Scan for the cell matching the given text and deliver its [x, y] coordinate at center. 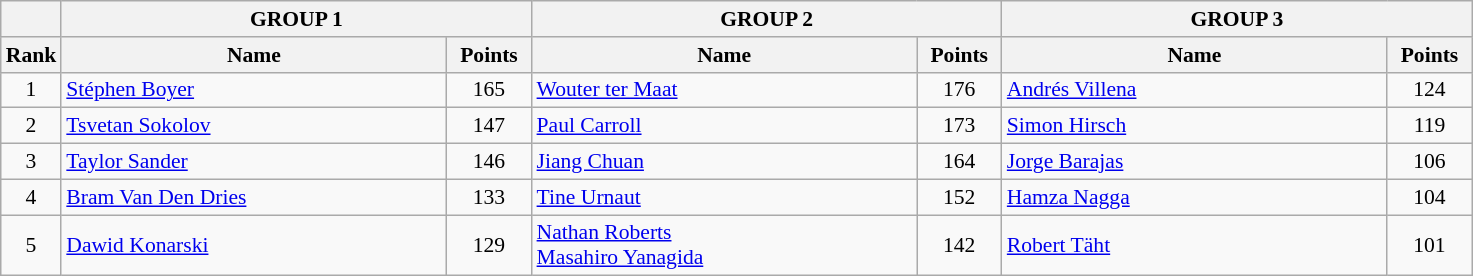
Stéphen Boyer [254, 90]
1 [32, 90]
124 [1430, 90]
104 [1430, 197]
Hamza Nagga [1194, 197]
176 [960, 90]
3 [32, 162]
4 [32, 197]
101 [1430, 246]
Taylor Sander [254, 162]
173 [960, 126]
Paul Carroll [724, 126]
142 [960, 246]
119 [1430, 126]
106 [1430, 162]
Andrés Villena [1194, 90]
Dawid Konarski [254, 246]
Tsvetan Sokolov [254, 126]
Simon Hirsch [1194, 126]
2 [32, 126]
GROUP 3 [1237, 19]
146 [488, 162]
5 [32, 246]
GROUP 2 [767, 19]
165 [488, 90]
Jiang Chuan [724, 162]
Robert Täht [1194, 246]
GROUP 1 [296, 19]
Wouter ter Maat [724, 90]
133 [488, 197]
147 [488, 126]
Bram Van Den Dries [254, 197]
Jorge Barajas [1194, 162]
129 [488, 246]
152 [960, 197]
164 [960, 162]
Rank [32, 55]
Nathan Roberts Masahiro Yanagida [724, 246]
Tine Urnaut [724, 197]
